Output the [X, Y] coordinate of the center of the cell containing the given text.  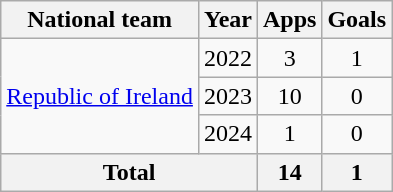
Goals [357, 20]
14 [289, 172]
National team [100, 20]
3 [289, 58]
Year [228, 20]
2023 [228, 96]
Apps [289, 20]
2022 [228, 58]
Total [130, 172]
2024 [228, 134]
Republic of Ireland [100, 96]
10 [289, 96]
